Return the [x, y] coordinate for the center point of the cell that contains the specified text.  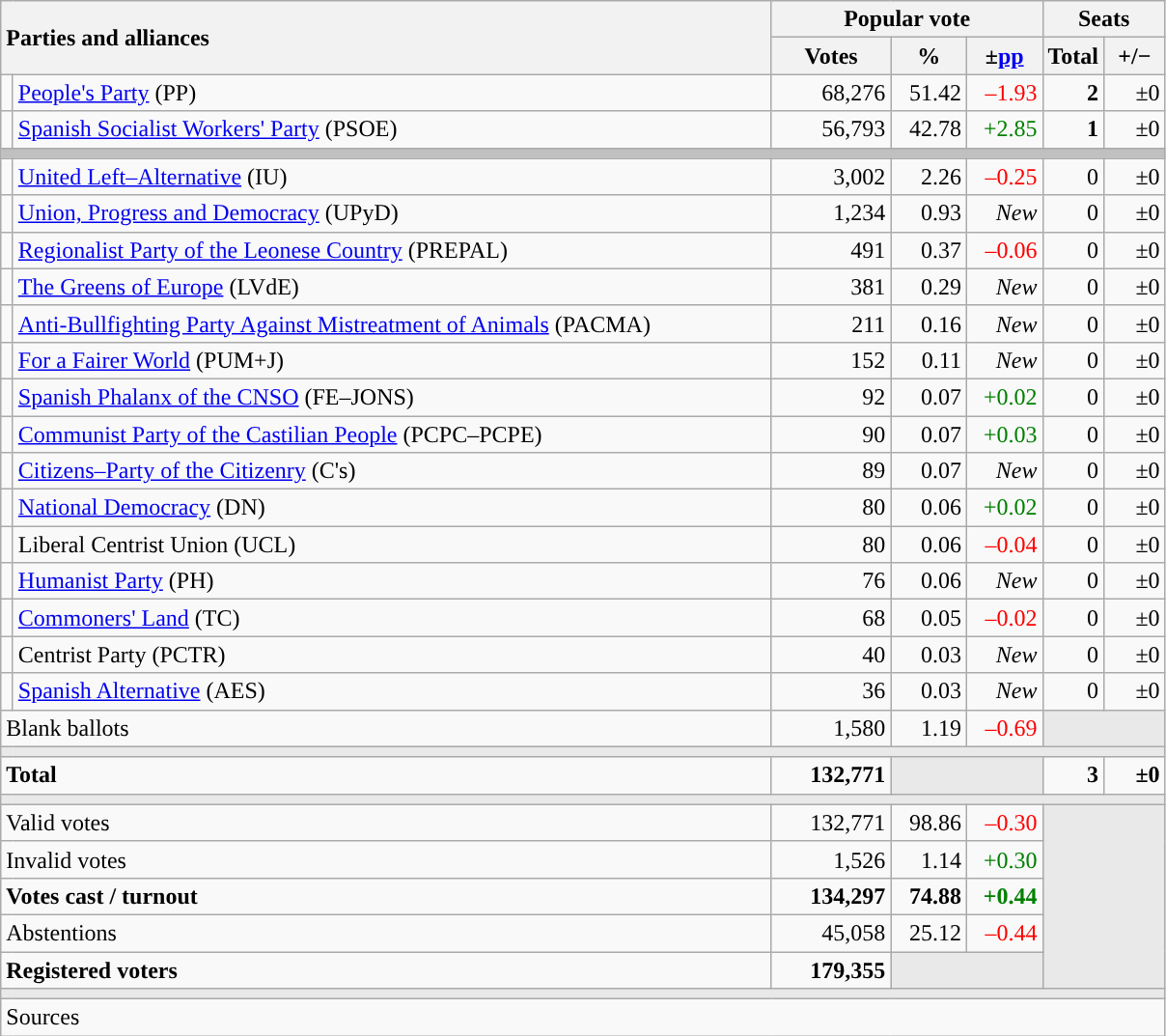
–0.30 [1004, 823]
1,526 [831, 859]
92 [831, 397]
211 [831, 323]
3 [1073, 775]
89 [831, 471]
+0.03 [1004, 434]
152 [831, 360]
42.78 [929, 129]
90 [831, 434]
Parties and alliances [386, 38]
491 [831, 250]
Blank ballots [386, 728]
1 [1073, 129]
+0.30 [1004, 859]
45,058 [831, 933]
Votes [831, 56]
Regionalist Party of the Leonese Country (PREPAL) [392, 250]
Seats [1104, 19]
0.11 [929, 360]
Anti-Bullfighting Party Against Mistreatment of Animals (PACMA) [392, 323]
Popular vote [907, 19]
56,793 [831, 129]
People's Party (PP) [392, 93]
Citizens–Party of the Citizenry (C's) [392, 471]
Humanist Party (PH) [392, 581]
Liberal Centrist Union (UCL) [392, 545]
0.05 [929, 618]
Union, Progress and Democracy (UPyD) [392, 213]
–0.02 [1004, 618]
98.86 [929, 823]
–1.93 [1004, 93]
–0.06 [1004, 250]
381 [831, 287]
% [929, 56]
0.29 [929, 287]
±pp [1004, 56]
2 [1073, 93]
40 [831, 655]
Valid votes [386, 823]
0.37 [929, 250]
25.12 [929, 933]
National Democracy (DN) [392, 508]
Commoners' Land (TC) [392, 618]
+0.44 [1004, 896]
The Greens of Europe (LVdE) [392, 287]
3,002 [831, 177]
Centrist Party (PCTR) [392, 655]
2.26 [929, 177]
51.42 [929, 93]
Spanish Socialist Workers' Party (PSOE) [392, 129]
Sources [583, 1018]
Spanish Phalanx of the CNSO (FE–JONS) [392, 397]
Votes cast / turnout [386, 896]
+/− [1135, 56]
–0.25 [1004, 177]
179,355 [831, 970]
Abstentions [386, 933]
Communist Party of the Castilian People (PCPC–PCPE) [392, 434]
Spanish Alternative (AES) [392, 691]
74.88 [929, 896]
–0.04 [1004, 545]
1.14 [929, 859]
1,234 [831, 213]
+2.85 [1004, 129]
–0.69 [1004, 728]
134,297 [831, 896]
For a Fairer World (PUM+J) [392, 360]
68 [831, 618]
68,276 [831, 93]
0.93 [929, 213]
Invalid votes [386, 859]
–0.44 [1004, 933]
1,580 [831, 728]
United Left–Alternative (IU) [392, 177]
76 [831, 581]
1.19 [929, 728]
36 [831, 691]
Registered voters [386, 970]
0.16 [929, 323]
